Return the [X, Y] coordinate for the center point of the cell that contains the specified text.  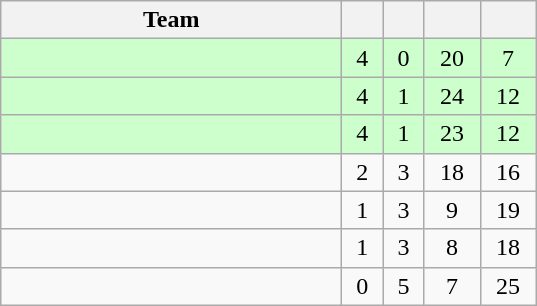
19 [508, 210]
25 [508, 286]
20 [452, 58]
24 [452, 96]
8 [452, 248]
2 [362, 172]
Team [172, 20]
16 [508, 172]
5 [404, 286]
23 [452, 134]
9 [452, 210]
